Find where the given text appears and provide that cell's center as [x, y] coordinate. 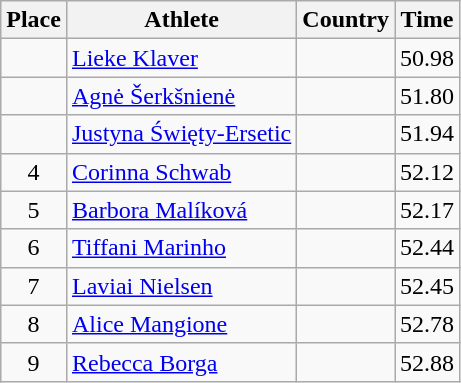
6 [34, 248]
51.94 [428, 134]
Time [428, 20]
7 [34, 286]
52.78 [428, 324]
50.98 [428, 58]
9 [34, 362]
Country [346, 20]
8 [34, 324]
Corinna Schwab [181, 172]
52.45 [428, 286]
52.88 [428, 362]
Agnė Šerkšnienė [181, 96]
Justyna Święty-Ersetic [181, 134]
5 [34, 210]
Laviai Nielsen [181, 286]
52.17 [428, 210]
Lieke Klaver [181, 58]
4 [34, 172]
Tiffani Marinho [181, 248]
52.44 [428, 248]
52.12 [428, 172]
Alice Mangione [181, 324]
Place [34, 20]
Rebecca Borga [181, 362]
Athlete [181, 20]
Barbora Malíková [181, 210]
51.80 [428, 96]
